Scan for the cell matching the given text and deliver its (X, Y) coordinate at center. 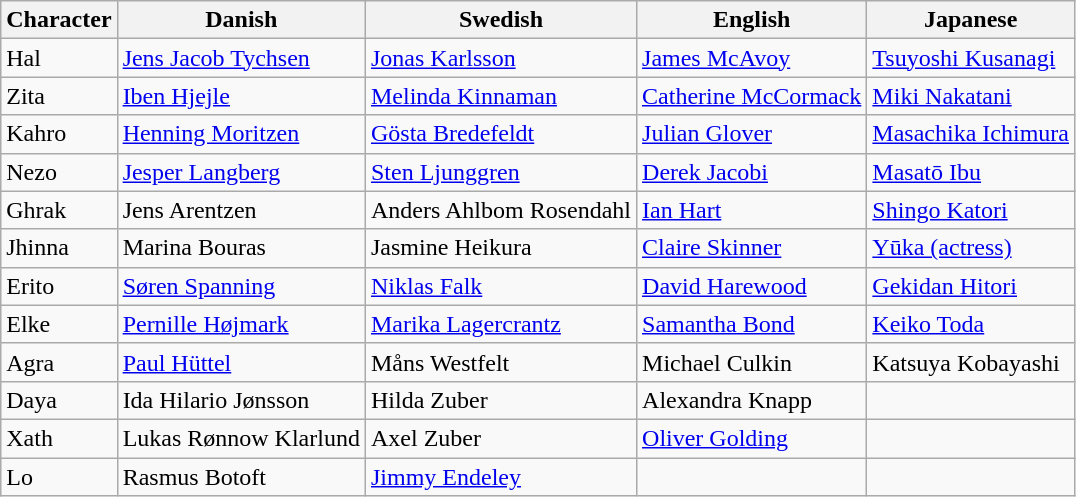
Masachika Ichimura (971, 134)
Iben Hjejle (241, 96)
Søren Spanning (241, 286)
Erito (59, 286)
Character (59, 20)
Yūka (actress) (971, 248)
Jens Arentzen (241, 210)
Anders Ahlbom Rosendahl (500, 210)
Melinda Kinnaman (500, 96)
Lo (59, 477)
English (752, 20)
Jhinna (59, 248)
Catherine McCormack (752, 96)
Pernille Højmark (241, 324)
Ida Hilario Jønsson (241, 400)
Samantha Bond (752, 324)
Danish (241, 20)
Marika Lagercrantz (500, 324)
Agra (59, 362)
Katsuya Kobayashi (971, 362)
Henning Moritzen (241, 134)
Ian Hart (752, 210)
Michael Culkin (752, 362)
Rasmus Botoft (241, 477)
Oliver Golding (752, 438)
Zita (59, 96)
Sten Ljunggren (500, 172)
Masatō Ibu (971, 172)
Jonas Karlsson (500, 58)
Derek Jacobi (752, 172)
Jimmy Endeley (500, 477)
Shingo Katori (971, 210)
Axel Zuber (500, 438)
Alexandra Knapp (752, 400)
Måns Westfelt (500, 362)
Hilda Zuber (500, 400)
Jasmine Heikura (500, 248)
Jens Jacob Tychsen (241, 58)
Gekidan Hitori (971, 286)
Daya (59, 400)
Elke (59, 324)
Ghrak (59, 210)
Keiko Toda (971, 324)
Tsuyoshi Kusanagi (971, 58)
Nezo (59, 172)
Xath (59, 438)
Gösta Bredefeldt (500, 134)
Japanese (971, 20)
Miki Nakatani (971, 96)
Julian Glover (752, 134)
Paul Hüttel (241, 362)
James McAvoy (752, 58)
Swedish (500, 20)
Marina Bouras (241, 248)
Hal (59, 58)
Niklas Falk (500, 286)
Lukas Rønnow Klarlund (241, 438)
David Harewood (752, 286)
Kahro (59, 134)
Jesper Langberg (241, 172)
Claire Skinner (752, 248)
